Output the [x, y] coordinate of the center of the cell containing the given text.  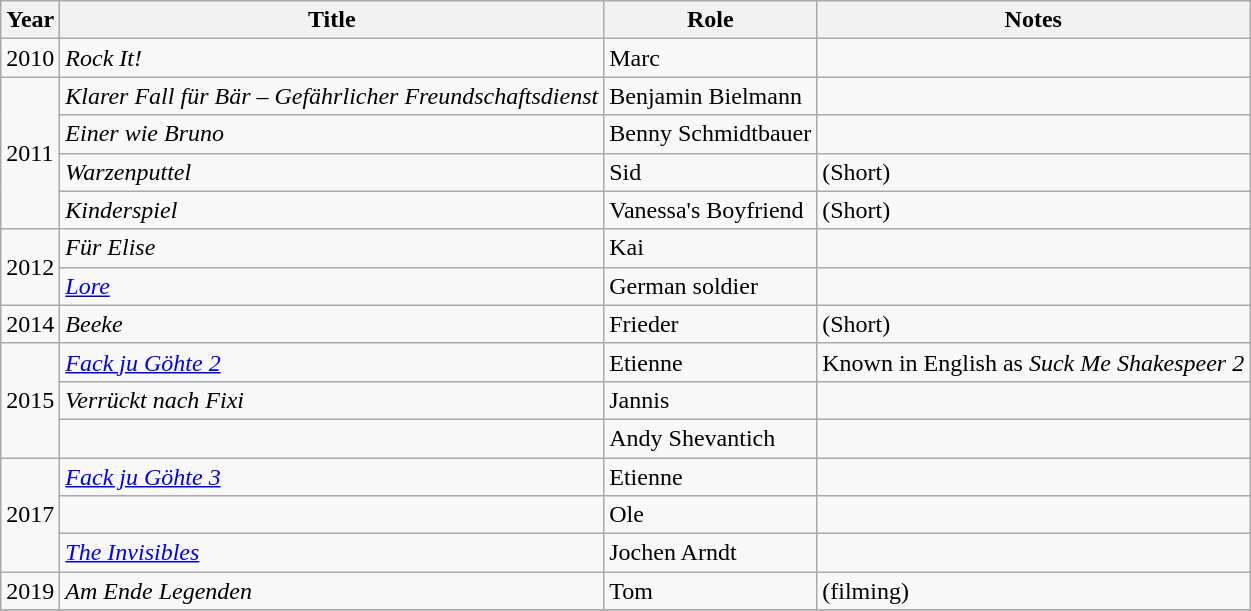
Year [30, 20]
Rock It! [332, 58]
Fack ju Göhte 3 [332, 477]
Andy Shevantich [710, 438]
Jannis [710, 400]
Ole [710, 515]
Notes [1034, 20]
Verrückt nach Fixi [332, 400]
Kinderspiel [332, 210]
Am Ende Legenden [332, 591]
Frieder [710, 324]
Known in English as Suck Me Shakespeer 2 [1034, 362]
German soldier [710, 286]
2015 [30, 400]
(filming) [1034, 591]
Role [710, 20]
2011 [30, 153]
Fack ju Göhte 2 [332, 362]
The Invisibles [332, 553]
2019 [30, 591]
Einer wie Bruno [332, 134]
2014 [30, 324]
Marc [710, 58]
2010 [30, 58]
Tom [710, 591]
Warzenputtel [332, 172]
Benny Schmidtbauer [710, 134]
Title [332, 20]
2012 [30, 267]
Sid [710, 172]
Kai [710, 248]
Benjamin Bielmann [710, 96]
Lore [332, 286]
Für Elise [332, 248]
2017 [30, 515]
Klarer Fall für Bär – Gefährlicher Freundschaftsdienst [332, 96]
Jochen Arndt [710, 553]
Beeke [332, 324]
Vanessa's Boyfriend [710, 210]
